For the text-containing cell, return its midpoint in (X, Y) coordinate format. 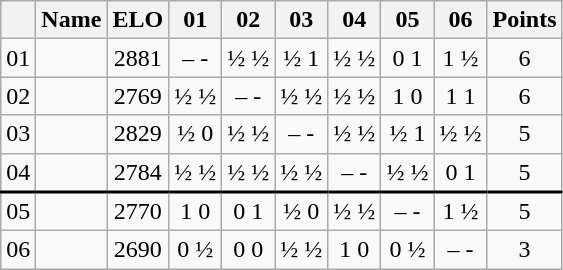
1 1 (460, 96)
Name (72, 20)
ELO (138, 20)
2881 (138, 58)
Points (524, 20)
2769 (138, 96)
2690 (138, 250)
3 (524, 250)
2770 (138, 212)
2784 (138, 172)
2829 (138, 134)
0 0 (248, 250)
